Output the [X, Y] coordinate of the center of the cell containing the given text.  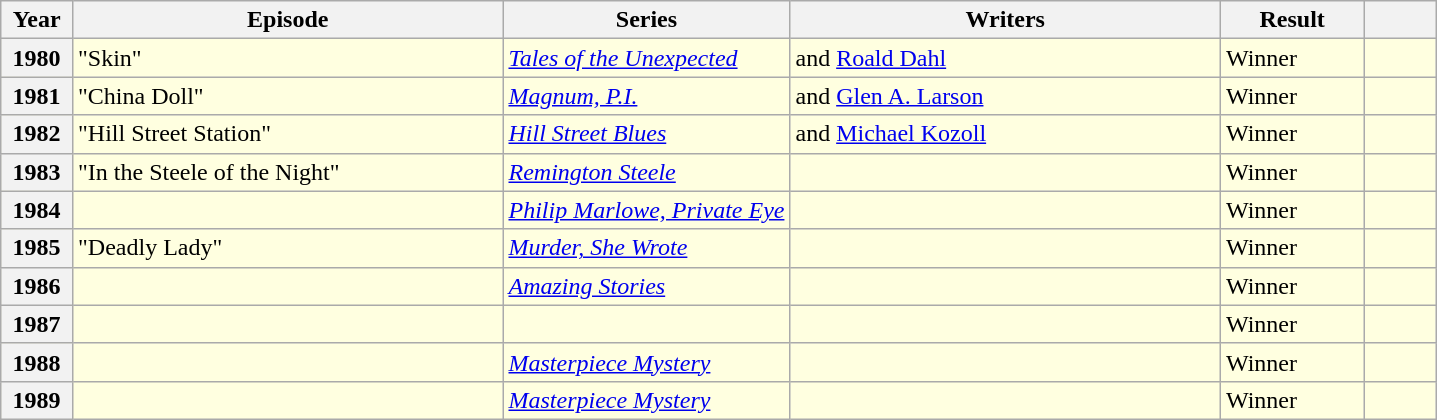
1987 [37, 324]
Writers [1005, 20]
Year [37, 20]
Magnum, P.I. [646, 96]
Murder, She Wrote [646, 248]
1981 [37, 96]
1988 [37, 362]
Result [1292, 20]
"Skin" [287, 58]
"In the Steele of the Night" [287, 172]
Tales of the Unexpected [646, 58]
"Deadly Lady" [287, 248]
1986 [37, 286]
Episode [287, 20]
Series [646, 20]
1983 [37, 172]
and Roald Dahl [1005, 58]
and Glen A. Larson [1005, 96]
Amazing Stories [646, 286]
Hill Street Blues [646, 134]
Philip Marlowe, Private Eye [646, 210]
"China Doll" [287, 96]
1984 [37, 210]
Remington Steele [646, 172]
1980 [37, 58]
1989 [37, 400]
1985 [37, 248]
"Hill Street Station" [287, 134]
and Michael Kozoll [1005, 134]
1982 [37, 134]
